Return [x, y] of the center of cell containing provided text 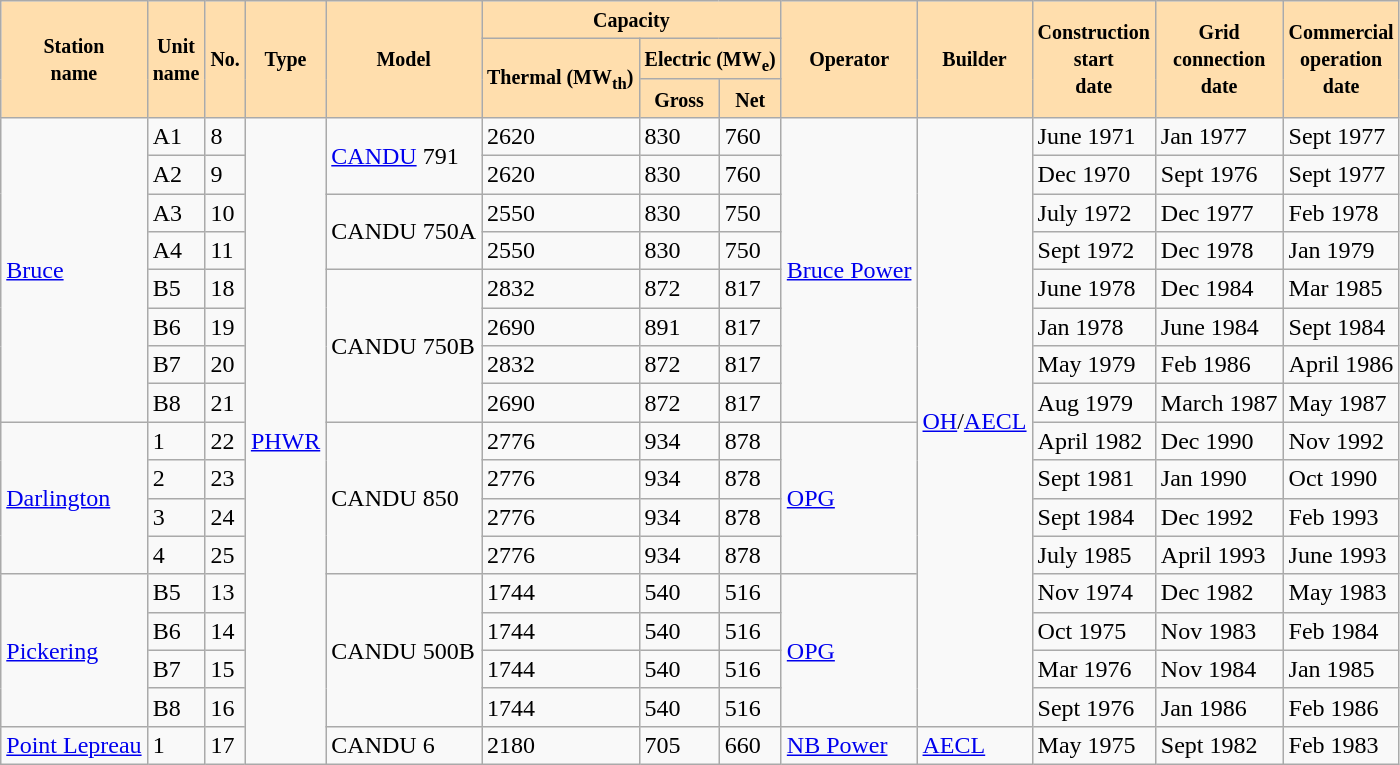
891 [679, 327]
CANDU 750B [404, 346]
2 [176, 479]
Feb 1984 [1341, 631]
22 [225, 441]
Capacity [632, 20]
17 [225, 745]
Nov 1992 [1341, 441]
16 [225, 707]
CANDU 791 [404, 155]
June 1971 [1094, 136]
11 [225, 251]
Oct 1975 [1094, 631]
Point Lepreau [74, 745]
Feb 1978 [1341, 213]
July 1985 [1094, 555]
Darlington [74, 498]
April 1993 [1219, 555]
Sept 1982 [1219, 745]
May 1987 [1341, 403]
Nov 1974 [1094, 593]
Jan 1986 [1219, 707]
24 [225, 517]
May 1975 [1094, 745]
3 [176, 517]
CANDU 6 [404, 745]
Gridconnectiondate [1219, 60]
June 1978 [1094, 289]
8 [225, 136]
Gross [679, 98]
Unitname [176, 60]
660 [750, 745]
Builder [974, 60]
Jan 1979 [1341, 251]
AECL [974, 745]
Thermal (MWth) [561, 78]
Dec 1982 [1219, 593]
19 [225, 327]
May 1979 [1094, 365]
March 1987 [1219, 403]
Operator [849, 60]
4 [176, 555]
NB Power [849, 745]
Jan 1990 [1219, 479]
Model [404, 60]
13 [225, 593]
Stationname [74, 60]
Bruce [74, 269]
18 [225, 289]
A2 [176, 174]
14 [225, 631]
Mar 1985 [1341, 289]
Dec 1992 [1219, 517]
2180 [561, 745]
CANDU 750A [404, 232]
A3 [176, 213]
No. [225, 60]
Jan 1978 [1094, 327]
Dec 1978 [1219, 251]
21 [225, 403]
July 1972 [1094, 213]
Nov 1984 [1219, 669]
Oct 1990 [1341, 479]
April 1982 [1094, 441]
Jan 1977 [1219, 136]
A4 [176, 251]
Electric (MWe) [710, 60]
CANDU 500B [404, 650]
June 1993 [1341, 555]
Bruce Power [849, 269]
April 1986 [1341, 365]
A1 [176, 136]
Sept 1981 [1094, 479]
OH/AECL [974, 422]
705 [679, 745]
Pickering [74, 650]
May 1983 [1341, 593]
PHWR [285, 440]
Sept 1972 [1094, 251]
Commercialoperationdate [1341, 60]
23 [225, 479]
25 [225, 555]
Dec 1984 [1219, 289]
Dec 1990 [1219, 441]
Jan 1985 [1341, 669]
Nov 1983 [1219, 631]
Mar 1976 [1094, 669]
CANDU 850 [404, 498]
Type [285, 60]
20 [225, 365]
15 [225, 669]
Aug 1979 [1094, 403]
Feb 1983 [1341, 745]
10 [225, 213]
9 [225, 174]
Constructionstartdate [1094, 60]
Net [750, 98]
Feb 1993 [1341, 517]
Dec 1977 [1219, 213]
Dec 1970 [1094, 174]
June 1984 [1219, 327]
